Capture the cell that displays the provided text and extract its [X, Y] central coordinate. 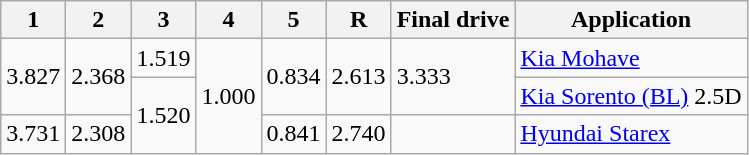
3.827 [34, 77]
R [358, 20]
Kia Mohave [631, 58]
0.834 [294, 77]
2 [98, 20]
2.368 [98, 77]
Hyundai Starex [631, 134]
1.519 [164, 58]
3 [164, 20]
0.841 [294, 134]
Application [631, 20]
4 [228, 20]
3.333 [453, 77]
1 [34, 20]
2.308 [98, 134]
2.740 [358, 134]
1.000 [228, 96]
Final drive [453, 20]
5 [294, 20]
2.613 [358, 77]
3.731 [34, 134]
Kia Sorento (BL) 2.5D [631, 96]
1.520 [164, 115]
